Output the (X, Y) coordinate of the center of the cell containing the given text.  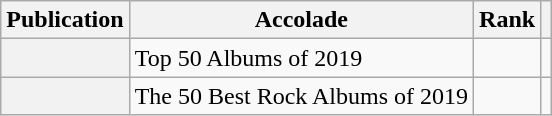
Rank (508, 20)
Top 50 Albums of 2019 (301, 58)
Accolade (301, 20)
The 50 Best Rock Albums of 2019 (301, 96)
Publication (65, 20)
